Find where the given text appears and provide that cell's center as (x, y) coordinate. 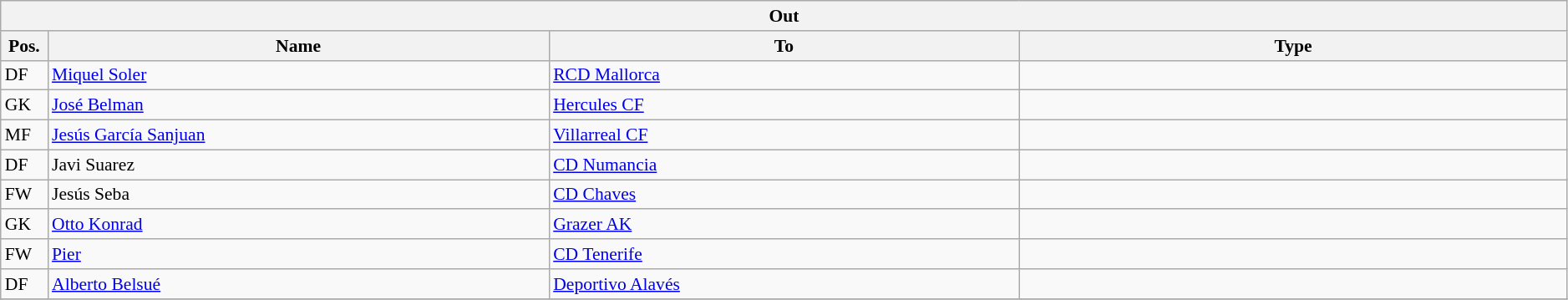
Otto Konrad (298, 225)
MF (24, 135)
Villarreal CF (784, 135)
Miquel Soler (298, 75)
José Belman (298, 105)
Grazer AK (784, 225)
Jesús García Sanjuan (298, 135)
CD Numancia (784, 165)
Hercules CF (784, 105)
CD Chaves (784, 195)
To (784, 46)
Jesús Seba (298, 195)
RCD Mallorca (784, 75)
Type (1293, 46)
Name (298, 46)
Pier (298, 254)
Alberto Belsué (298, 284)
Pos. (24, 46)
Javi Suarez (298, 165)
CD Tenerife (784, 254)
Deportivo Alavés (784, 284)
Out (784, 16)
